Locate the cell with the specified text and output its [X, Y] center coordinate. 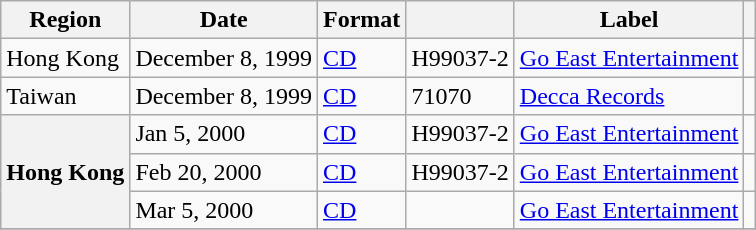
Decca Records [629, 96]
Date [224, 20]
Label [629, 20]
71070 [460, 96]
Format [362, 20]
Mar 5, 2000 [224, 210]
Region [66, 20]
Taiwan [66, 96]
Feb 20, 2000 [224, 172]
Jan 5, 2000 [224, 134]
